Search for the cell housing the specified text and yield its [x, y] center coordinate. 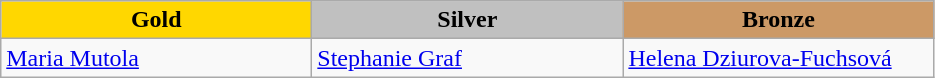
Silver [468, 20]
Gold [156, 20]
Stephanie Graf [468, 58]
Helena Dziurova-Fuchsová [778, 58]
Bronze [778, 20]
Maria Mutola [156, 58]
